Capture the cell that displays the provided text and extract its [X, Y] central coordinate. 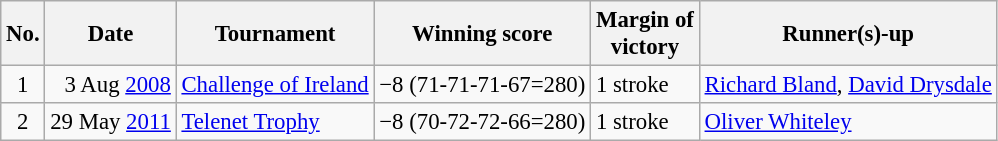
1 [23, 85]
No. [23, 34]
Telenet Trophy [275, 122]
Margin ofvictory [646, 34]
Date [110, 34]
−8 (70-72-72-66=280) [482, 122]
Oliver Whiteley [848, 122]
2 [23, 122]
Richard Bland, David Drysdale [848, 85]
−8 (71-71-71-67=280) [482, 85]
3 Aug 2008 [110, 85]
Winning score [482, 34]
Tournament [275, 34]
29 May 2011 [110, 122]
Runner(s)-up [848, 34]
Challenge of Ireland [275, 85]
